Provide the (x, y) coordinate of the cell's center where the given text is located.  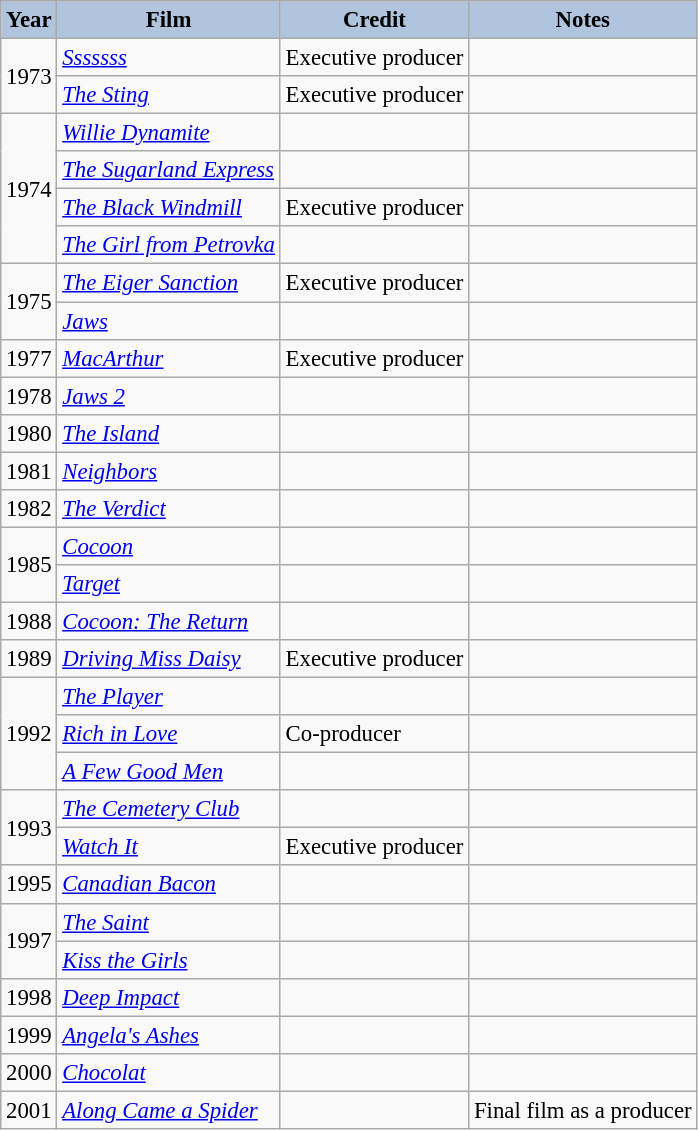
1988 (29, 621)
Along Came a Spider (168, 1110)
1992 (29, 734)
Chocolat (168, 1073)
1978 (29, 396)
1998 (29, 997)
The Sting (168, 95)
The Island (168, 433)
Driving Miss Daisy (168, 659)
Sssssss (168, 58)
MacArthur (168, 358)
Credit (374, 20)
1997 (29, 940)
The Player (168, 697)
1973 (29, 76)
The Black Windmill (168, 208)
Kiss the Girls (168, 960)
Target (168, 584)
Deep Impact (168, 997)
1980 (29, 433)
The Verdict (168, 509)
Year (29, 20)
2000 (29, 1073)
Willie Dynamite (168, 133)
Jaws 2 (168, 396)
Film (168, 20)
1974 (29, 189)
The Girl from Petrovka (168, 245)
Watch It (168, 847)
Cocoon (168, 546)
1989 (29, 659)
A Few Good Men (168, 772)
1981 (29, 471)
1982 (29, 509)
Canadian Bacon (168, 885)
Jaws (168, 321)
The Cemetery Club (168, 809)
2001 (29, 1110)
Cocoon: The Return (168, 621)
1999 (29, 1035)
Notes (583, 20)
1993 (29, 828)
Final film as a producer (583, 1110)
The Sugarland Express (168, 170)
Co-producer (374, 734)
The Eiger Sanction (168, 283)
Angela's Ashes (168, 1035)
1995 (29, 885)
The Saint (168, 922)
1977 (29, 358)
Rich in Love (168, 734)
1985 (29, 564)
Neighbors (168, 471)
1975 (29, 302)
